Pinpoint the cell where the given text exists, returning its [X, Y] midpoint coordinate. 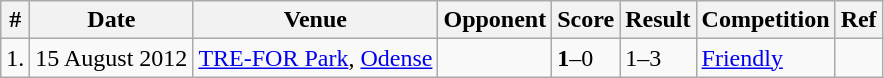
# [16, 20]
15 August 2012 [112, 58]
Opponent [495, 20]
TRE-FOR Park, Odense [316, 58]
Friendly [766, 58]
1–0 [586, 58]
Score [586, 20]
Venue [316, 20]
Competition [766, 20]
1. [16, 58]
Result [658, 20]
1–3 [658, 58]
Date [112, 20]
Ref [858, 20]
